Provide the (x, y) coordinate of the cell's center where the given text is located.  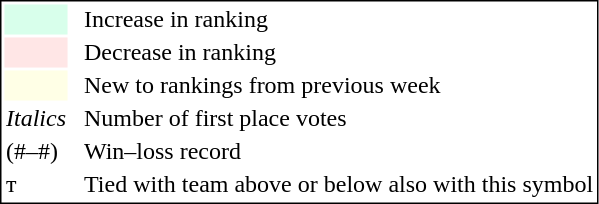
Win–loss record (338, 151)
(#–#) (36, 151)
Tied with team above or below also with this symbol (338, 185)
Decrease in ranking (338, 53)
Increase in ranking (338, 19)
Italics (36, 119)
Number of first place votes (338, 119)
т (36, 185)
New to rankings from previous week (338, 85)
